Scan for the cell matching the given text and deliver its (X, Y) coordinate at center. 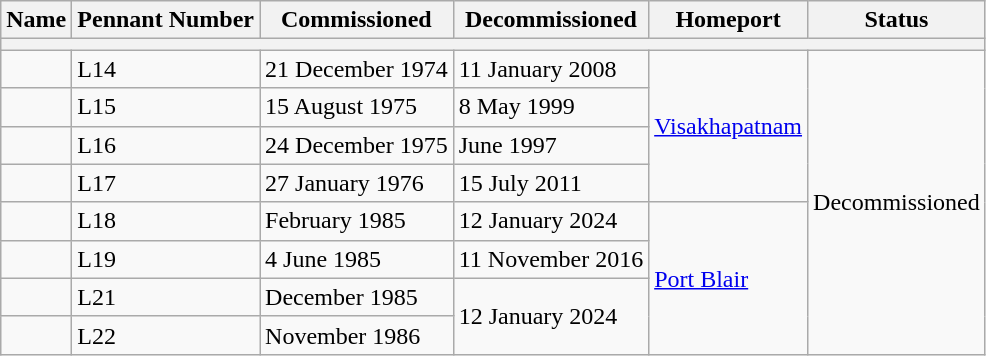
Port Blair (728, 278)
Commissioned (357, 20)
11 January 2008 (550, 69)
L14 (166, 69)
27 January 1976 (357, 183)
L15 (166, 107)
February 1985 (357, 221)
Name (36, 20)
15 August 1975 (357, 107)
L16 (166, 145)
Homeport (728, 20)
December 1985 (357, 297)
November 1986 (357, 335)
Pennant Number (166, 20)
Visakhapatnam (728, 126)
4 June 1985 (357, 259)
8 May 1999 (550, 107)
L17 (166, 183)
21 December 1974 (357, 69)
24 December 1975 (357, 145)
L19 (166, 259)
Status (897, 20)
11 November 2016 (550, 259)
L21 (166, 297)
L22 (166, 335)
June 1997 (550, 145)
15 July 2011 (550, 183)
L18 (166, 221)
